For the text-containing cell, return its midpoint in (X, Y) coordinate format. 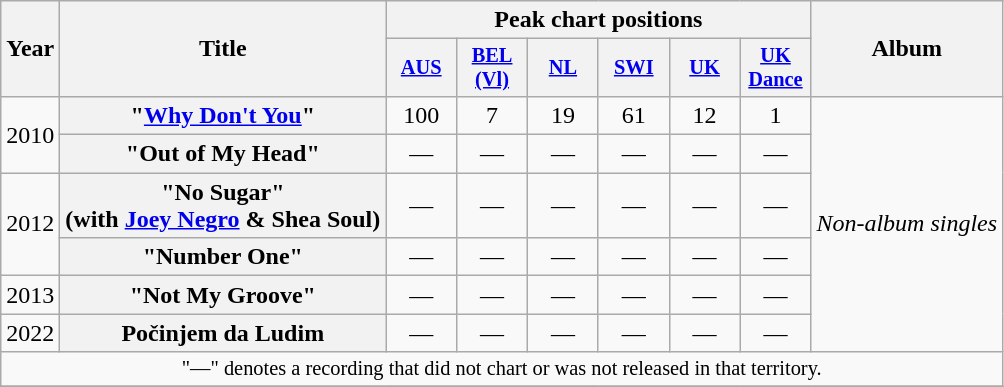
SWI (634, 68)
Year (30, 49)
"Not My Groove" (223, 295)
Počinjem da Ludim (223, 333)
Title (223, 49)
2022 (30, 333)
"—" denotes a recording that did not chart or was not released in that territory. (502, 369)
UK Dance (776, 68)
2010 (30, 134)
Non-album singles (907, 224)
1 (776, 115)
UK (704, 68)
19 (562, 115)
Album (907, 49)
61 (634, 115)
Peak chart positions (598, 20)
AUS (422, 68)
100 (422, 115)
"Number One" (223, 257)
12 (704, 115)
NL (562, 68)
BEL (Vl) (492, 68)
"No Sugar"(with Joey Negro & Shea Soul) (223, 206)
2013 (30, 295)
2012 (30, 224)
"Out of My Head" (223, 154)
7 (492, 115)
"Why Don't You" (223, 115)
